For the text-containing cell, return its midpoint in (X, Y) coordinate format. 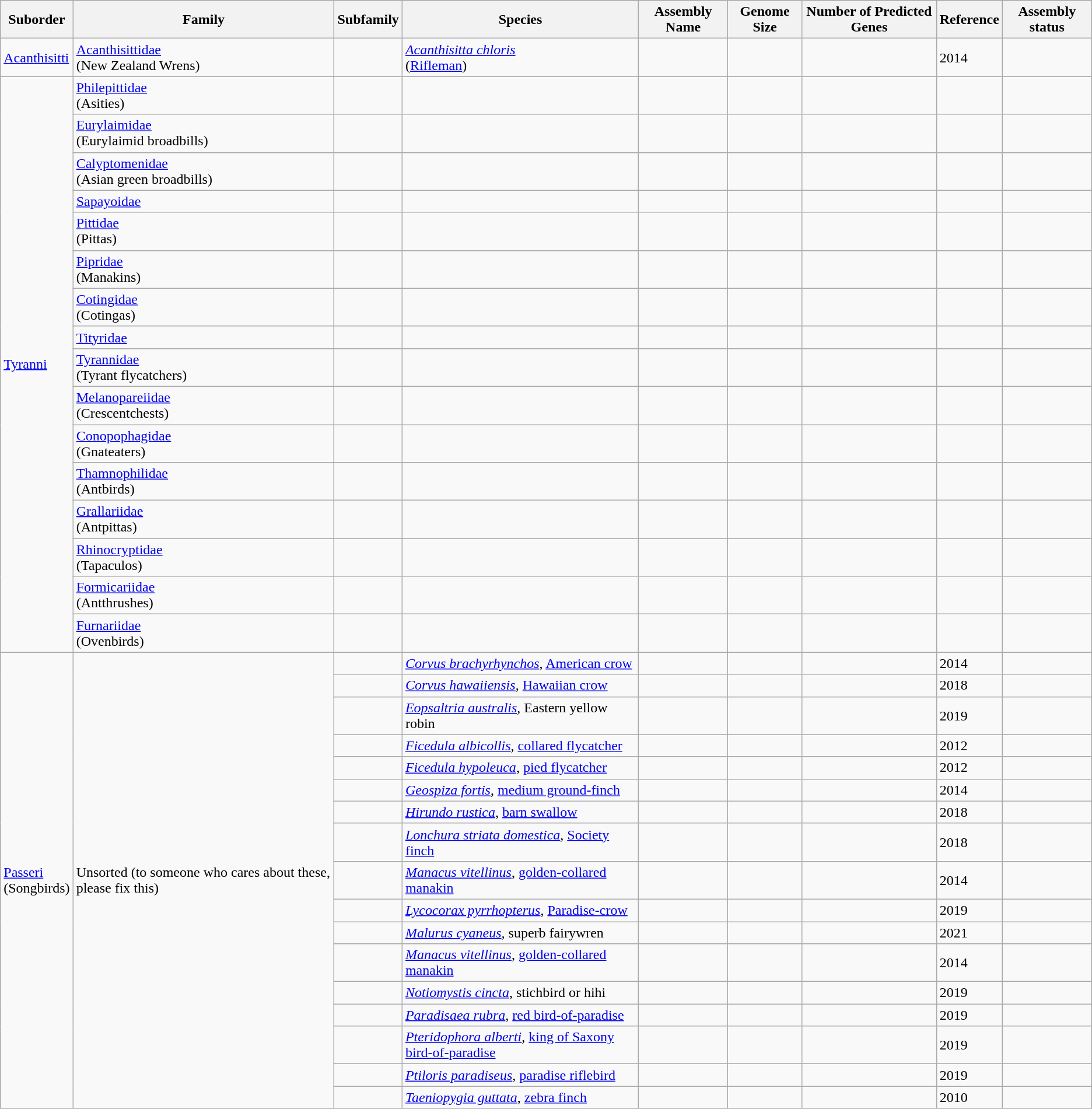
Tityridae (204, 337)
Thamnophilidae(Antbirds) (204, 482)
Unsorted (to someone who cares about these, please fix this) (204, 880)
Ficedula hypoleuca, pied flycatcher (520, 768)
Acanthisitta chloris(Rifleman) (520, 57)
Geospiza fortis, medium ground-finch (520, 790)
Pteridophora alberti, king of Saxony bird-of-paradise (520, 1045)
Tyrannidae(Tyrant flycatchers) (204, 368)
2010 (970, 1097)
Corvus brachyrhynchos, American crow (520, 663)
Subfamily (368, 20)
Grallariidae(Antpittas) (204, 519)
Rhinocryptidae(Tapaculos) (204, 558)
Formicariidae(Antthrushes) (204, 595)
Philepittidae(Asities) (204, 96)
Melanopareiidae(Crescentchests) (204, 405)
Acanthisittidae(New Zealand Wrens) (204, 57)
Lonchura striata domestica, Society finch (520, 842)
Sapayoidae (204, 201)
Suborder (37, 20)
Pittidae(Pittas) (204, 231)
Taeniopygia guttata, zebra finch (520, 1097)
Paradisaea rubra, red bird-of-paradise (520, 1015)
Corvus hawaiiensis, Hawaiian crow (520, 685)
Assembly Name (684, 20)
Eopsaltria australis, Eastern yellow robin (520, 715)
2021 (970, 933)
Hirundo rustica, barn swallow (520, 812)
Assembly status (1046, 20)
Ficedula albicollis, collared flycatcher (520, 746)
Pipridae(Manakins) (204, 270)
Lycocorax pyrrhopterus, Paradise-crow (520, 910)
Passeri(Songbirds) (37, 880)
Family (204, 20)
Ptiloris paradiseus, paradise riflebird (520, 1075)
Conopophagidae(Gnateaters) (204, 443)
Furnariidae(Ovenbirds) (204, 634)
Malurus cyaneus, superb fairywren (520, 933)
Cotingidae(Cotingas) (204, 307)
Acanthisitti (37, 57)
Species (520, 20)
Eurylaimidae(Eurylaimid broadbills) (204, 133)
Notiomystis cincta, stichbird or hihi (520, 993)
Number of Predicted Genes (869, 20)
Reference (970, 20)
Genome Size (764, 20)
Calyptomenidae(Asian green broadbills) (204, 172)
Tyranni (37, 364)
